Scan for the cell matching the given text and deliver its (X, Y) coordinate at center. 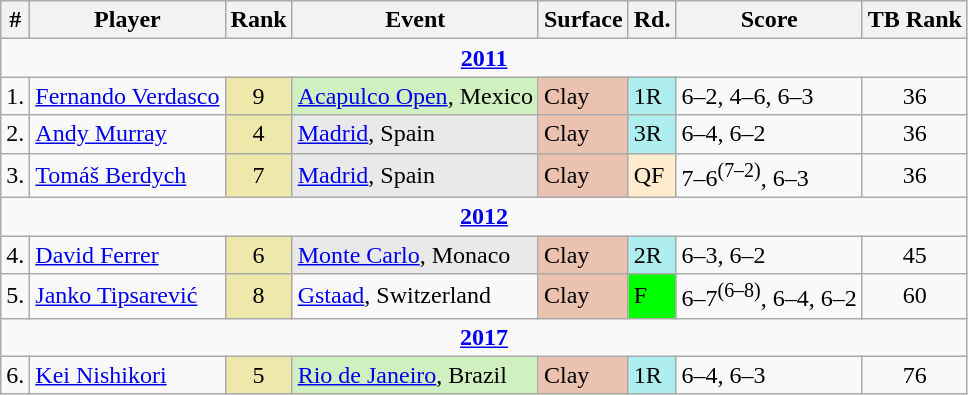
Gstaad, Switzerland (415, 296)
# (16, 20)
Surface (583, 20)
7–6(7–2), 6–3 (769, 176)
6–4, 6–3 (769, 375)
4 (258, 134)
45 (914, 255)
TB Rank (914, 20)
Kei Nishikori (128, 375)
6 (258, 255)
6–7(6–8), 6–4, 6–2 (769, 296)
Tomáš Berdych (128, 176)
5. (16, 296)
2011 (484, 58)
2012 (484, 217)
3R (652, 134)
4. (16, 255)
60 (914, 296)
76 (914, 375)
7 (258, 176)
6–2, 4–6, 6–3 (769, 96)
2R (652, 255)
QF (652, 176)
Score (769, 20)
3. (16, 176)
David Ferrer (128, 255)
1. (16, 96)
F (652, 296)
6–3, 6–2 (769, 255)
5 (258, 375)
Event (415, 20)
6–4, 6–2 (769, 134)
Rank (258, 20)
Fernando Verdasco (128, 96)
Acapulco Open, Mexico (415, 96)
Player (128, 20)
2017 (484, 337)
8 (258, 296)
Andy Murray (128, 134)
6. (16, 375)
Monte Carlo, Monaco (415, 255)
Rio de Janeiro, Brazil (415, 375)
2. (16, 134)
Janko Tipsarević (128, 296)
9 (258, 96)
Rd. (652, 20)
